Output the (x, y) coordinate of the center of the cell containing the given text.  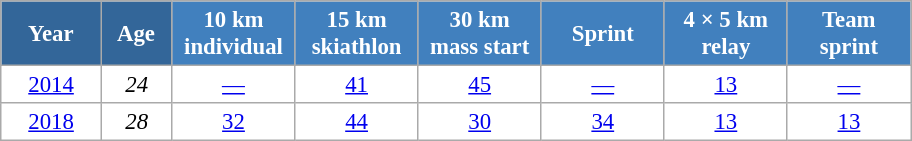
2018 (52, 122)
10 km individual (234, 34)
34 (602, 122)
15 km skiathlon (356, 34)
30 km mass start (480, 34)
4 × 5 km relay (726, 34)
28 (136, 122)
30 (480, 122)
Age (136, 34)
41 (356, 85)
24 (136, 85)
32 (234, 122)
Sprint (602, 34)
44 (356, 122)
2014 (52, 85)
Year (52, 34)
Team sprint (848, 34)
45 (480, 85)
